Output the (x, y) coordinate of the center of the cell containing the given text.  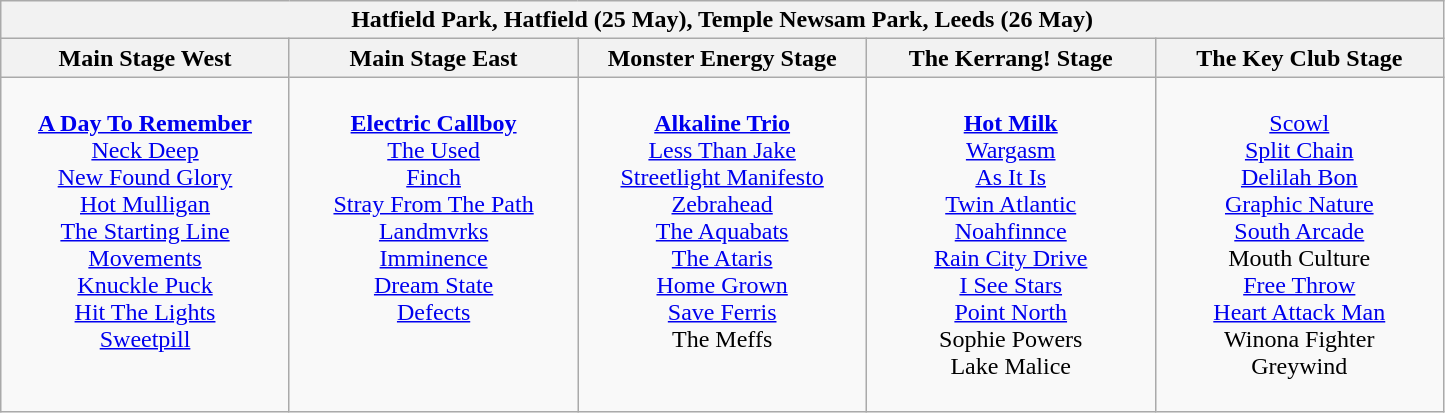
Hatfield Park, Hatfield (25 May), Temple Newsam Park, Leeds (26 May) (722, 20)
The Kerrang! Stage (1010, 58)
Main Stage West (146, 58)
A Day To Remember Neck Deep New Found Glory Hot Mulligan The Starting Line Movements Knuckle Puck Hit The Lights Sweetpill (146, 244)
Scowl Split Chain Delilah Bon Graphic Nature South Arcade Mouth Culture Free Throw Heart Attack Man Winona Fighter Greywind (1300, 244)
Monster Energy Stage (722, 58)
Alkaline Trio Less Than Jake Streetlight Manifesto Zebrahead The Aquabats The Ataris Home Grown Save Ferris The Meffs (722, 244)
Main Stage East (434, 58)
The Key Club Stage (1300, 58)
Hot Milk Wargasm As It Is Twin Atlantic Noahfinnce Rain City Drive I See Stars Point North Sophie Powers Lake Malice (1010, 244)
Electric Callboy The Used Finch Stray From The Path Landmvrks Imminence Dream State Defects (434, 244)
